Determine the (X, Y) coordinate at the center of the cell enclosing the given text.  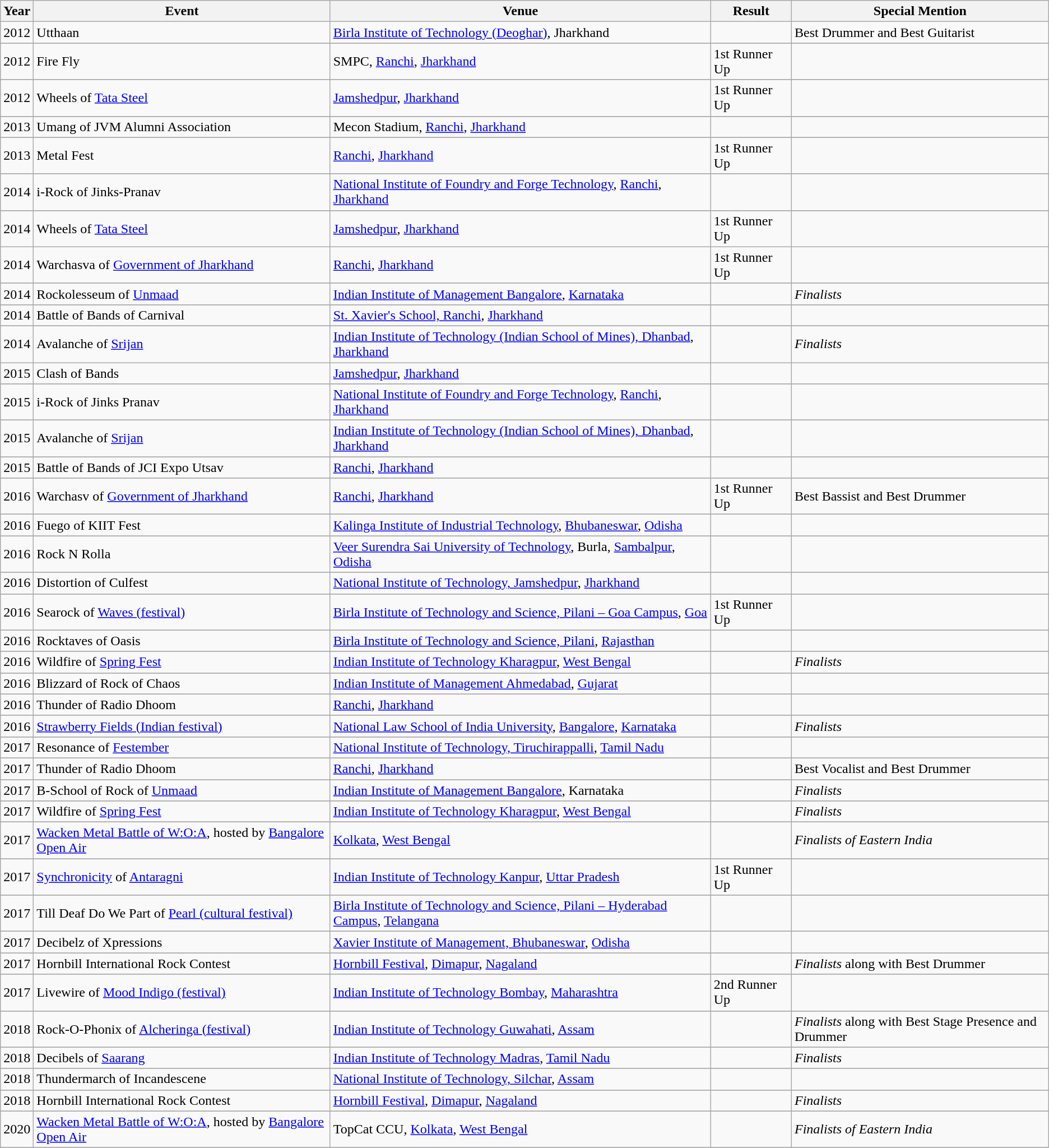
Birla Institute of Technology (Deoghar), Jharkhand (520, 33)
National Institute of Technology, Silchar, Assam (520, 1079)
Indian Institute of Management Ahmedabad, Gujarat (520, 683)
Venue (520, 11)
Event (182, 11)
i-Rock of Jinks Pranav (182, 402)
Best Vocalist and Best Drummer (920, 769)
St. Xavier's School, Ranchi, Jharkhand (520, 315)
2nd Runner Up (751, 992)
Thundermarch of Incandescene (182, 1079)
Year (17, 11)
Mecon Stadium, Ranchi, Jharkhand (520, 127)
Blizzard of Rock of Chaos (182, 683)
Indian Institute of Technology Guwahati, Assam (520, 1029)
Veer Surendra Sai University of Technology, Burla, Sambalpur, Odisha (520, 554)
TopCat CCU, Kolkata, West Bengal (520, 1129)
Birla Institute of Technology and Science, Pilani – Hyderabad Campus, Telangana (520, 914)
Best Drummer and Best Guitarist (920, 33)
National Law School of India University, Bangalore, Karnataka (520, 726)
National Institute of Technology, Tiruchirappalli, Tamil Nadu (520, 747)
2020 (17, 1129)
Rock N Rolla (182, 554)
Kalinga Institute of Industrial Technology, Bhubaneswar, Odisha (520, 525)
Indian Institute of Technology Kanpur, Uttar Pradesh (520, 877)
Rocktaves of Oasis (182, 641)
Warchasva of Government of Jharkhand (182, 265)
Till Deaf Do We Part of Pearl (cultural festival) (182, 914)
Fire Fly (182, 62)
Searock of Waves (festival) (182, 612)
Metal Fest (182, 156)
Synchronicity of Antaragni (182, 877)
Warchasv of Government of Jharkhand (182, 497)
Result (751, 11)
Clash of Bands (182, 373)
B-School of Rock of Unmaad (182, 790)
Birla Institute of Technology and Science, Pilani, Rajasthan (520, 641)
Birla Institute of Technology and Science, Pilani – Goa Campus, Goa (520, 612)
Distortion of Culfest (182, 583)
Kolkata, West Bengal (520, 841)
Best Bassist and Best Drummer (920, 497)
Decibelz of Xpressions (182, 942)
Rockolesseum of Unmaad (182, 294)
SMPC, Ranchi, Jharkhand (520, 62)
Umang of JVM Alumni Association (182, 127)
Strawberry Fields (Indian festival) (182, 726)
Fuego of KIIT Fest (182, 525)
Battle of Bands of Carnival (182, 315)
Battle of Bands of JCI Expo Utsav (182, 467)
National Institute of Technology, Jamshedpur, Jharkhand (520, 583)
Livewire of Mood Indigo (festival) (182, 992)
Rock-O-Phonix of Alcheringa (festival) (182, 1029)
Utthaan (182, 33)
i-Rock of Jinks-Pranav (182, 192)
Indian Institute of Technology Madras, Tamil Nadu (520, 1058)
Resonance of Festember (182, 747)
Finalists along with Best Stage Presence and Drummer (920, 1029)
Finalists along with Best Drummer (920, 964)
Xavier Institute of Management, Bhubaneswar, Odisha (520, 942)
Decibels of Saarang (182, 1058)
Special Mention (920, 11)
Indian Institute of Technology Bombay, Maharashtra (520, 992)
